Provide the (X, Y) coordinate of the cell's center where the given text is located.  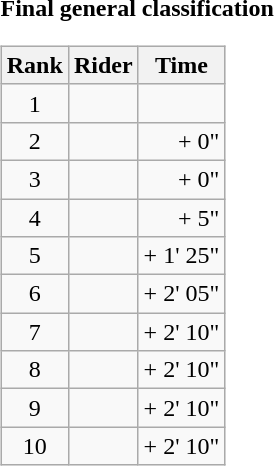
5 (34, 256)
1 (34, 103)
+ 5" (182, 217)
2 (34, 141)
Time (182, 65)
7 (34, 332)
10 (34, 446)
+ 1' 25" (182, 256)
8 (34, 370)
Rider (103, 65)
4 (34, 217)
6 (34, 294)
+ 2' 05" (182, 294)
Rank (34, 65)
9 (34, 408)
3 (34, 179)
